Detect which cell encompasses the target text, then output its [X, Y] center coordinate. 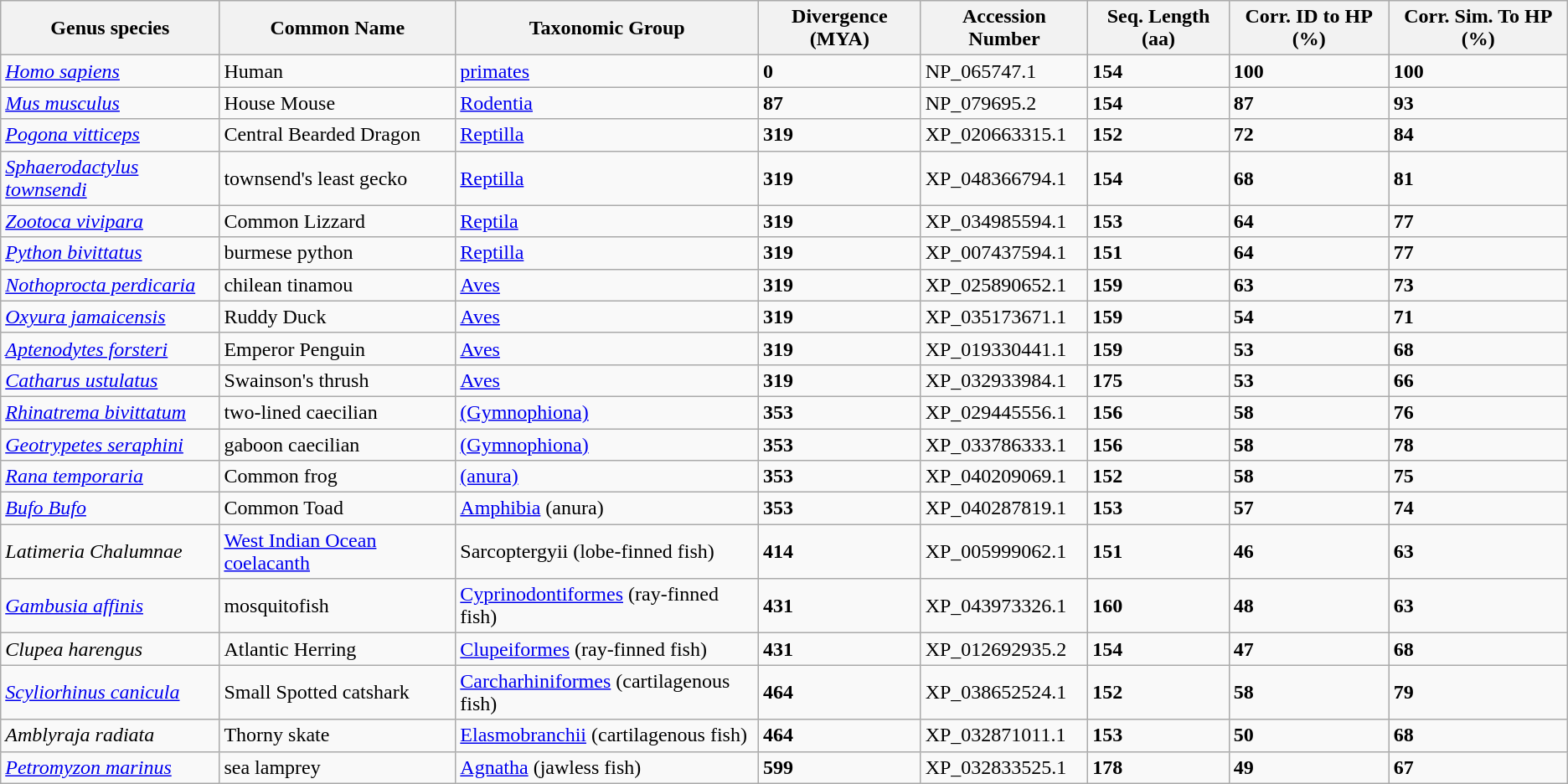
Scyliorhinus canicula [111, 692]
160 [1158, 606]
House Mouse [338, 103]
XP_032871011.1 [1004, 735]
XP_029445556.1 [1004, 412]
NP_065747.1 [1004, 71]
XP_012692935.2 [1004, 649]
Zootoca vivipara [111, 221]
XP_035173671.1 [1004, 317]
414 [840, 551]
Gambusia affinis [111, 606]
mosquitofish [338, 606]
54 [1308, 317]
Nothoprocta perdicaria [111, 285]
Amphibia (anura) [607, 508]
chilean tinamou [338, 285]
Petromyzon marinus [111, 767]
Accession Number [1004, 28]
Common frog [338, 477]
XP_005999062.1 [1004, 551]
Thorny skate [338, 735]
Elasmobranchii (cartilagenous fish) [607, 735]
XP_032833525.1 [1004, 767]
Pogona vitticeps [111, 135]
Rhinatrema bivittatum [111, 412]
Sphaerodactylus townsendi [111, 178]
West Indian Ocean coelacanth [338, 551]
Cyprinodontiformes (ray-finned fish) [607, 606]
599 [840, 767]
50 [1308, 735]
XP_007437594.1 [1004, 253]
Latimeria Chalumnae [111, 551]
(anura) [607, 477]
XP_020663315.1 [1004, 135]
84 [1478, 135]
73 [1478, 285]
Geotrypetes seraphini [111, 445]
Human [338, 71]
Atlantic Herring [338, 649]
57 [1308, 508]
79 [1478, 692]
Divergence (MYA) [840, 28]
Homo sapiens [111, 71]
two-lined caecilian [338, 412]
Small Spotted catshark [338, 692]
Rana temporaria [111, 477]
Genus species [111, 28]
XP_025890652.1 [1004, 285]
Ruddy Duck [338, 317]
175 [1158, 380]
Corr. ID to HP (%) [1308, 28]
XP_033786333.1 [1004, 445]
93 [1478, 103]
Emperor Penguin [338, 348]
78 [1478, 445]
46 [1308, 551]
71 [1478, 317]
Swainson's thrush [338, 380]
XP_040287819.1 [1004, 508]
XP_034985594.1 [1004, 221]
67 [1478, 767]
75 [1478, 477]
48 [1308, 606]
74 [1478, 508]
Corr. Sim. To HP (%) [1478, 28]
Carcharhiniformes (cartilagenous fish) [607, 692]
Aptenodytes forsteri [111, 348]
XP_043973326.1 [1004, 606]
Bufo Bufo [111, 508]
Clupeiformes (ray-finned fish) [607, 649]
72 [1308, 135]
Mus musculus [111, 103]
178 [1158, 767]
76 [1478, 412]
townsend's least gecko [338, 178]
gaboon caecilian [338, 445]
XP_048366794.1 [1004, 178]
sea lamprey [338, 767]
burmese python [338, 253]
Common Toad [338, 508]
0 [840, 71]
81 [1478, 178]
Seq. Length (aa) [1158, 28]
Oxyura jamaicensis [111, 317]
Reptila [607, 221]
Common Name [338, 28]
NP_079695.2 [1004, 103]
Amblyraja radiata [111, 735]
XP_032933984.1 [1004, 380]
Taxonomic Group [607, 28]
Python bivittatus [111, 253]
66 [1478, 380]
Central Bearded Dragon [338, 135]
Rodentia [607, 103]
Agnatha (jawless fish) [607, 767]
Common Lizzard [338, 221]
XP_019330441.1 [1004, 348]
Catharus ustulatus [111, 380]
Sarcoptergyii (lobe-finned fish) [607, 551]
49 [1308, 767]
47 [1308, 649]
XP_038652524.1 [1004, 692]
Clupea harengus [111, 649]
XP_040209069.1 [1004, 477]
primates [607, 71]
